Detect which cell encompasses the target text, then output its (x, y) center coordinate. 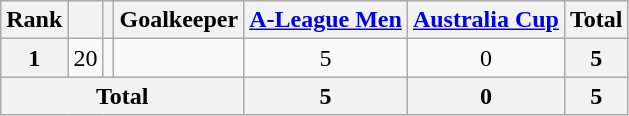
Australia Cup (486, 20)
20 (86, 58)
1 (34, 58)
A-League Men (326, 20)
Rank (34, 20)
Goalkeeper (179, 20)
